Scan for the cell matching the given text and deliver its (X, Y) coordinate at center. 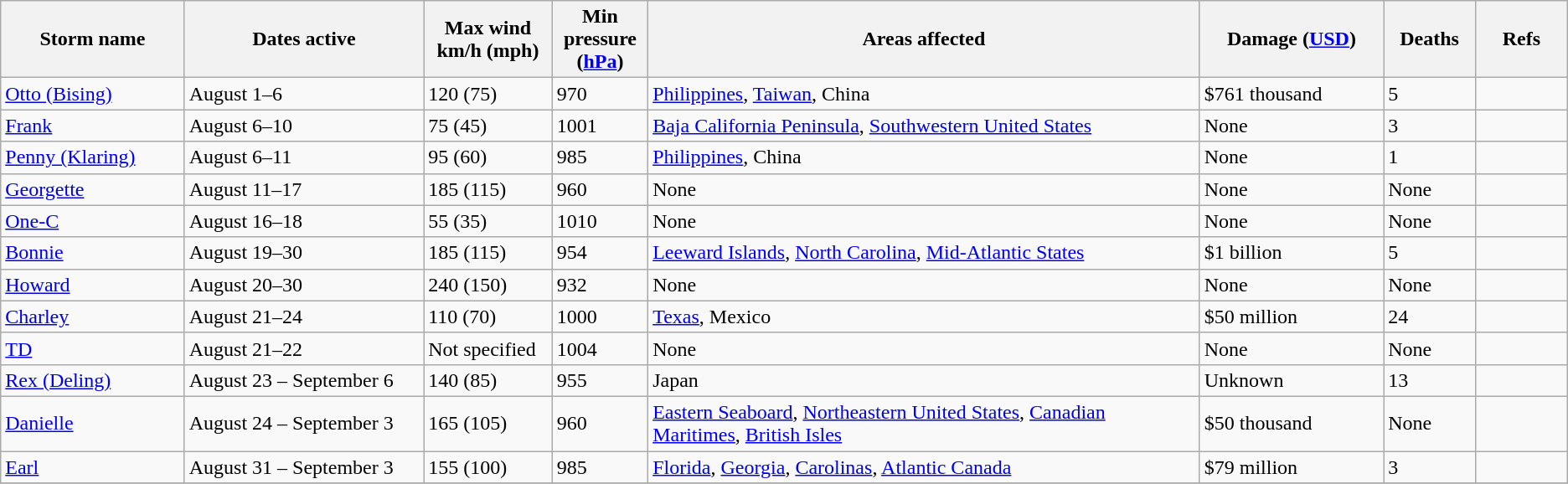
Philippines, China (925, 157)
75 (45) (488, 126)
Texas, Mexico (925, 317)
Eastern Seaboard, Northeastern United States, Canadian Maritimes, British Isles (925, 424)
August 21–24 (303, 317)
August 6–10 (303, 126)
$1 billion (1292, 253)
$761 thousand (1292, 94)
August 20–30 (303, 285)
165 (105) (488, 424)
Philippines, Taiwan, China (925, 94)
$50 thousand (1292, 424)
Damage (USD) (1292, 39)
Leeward Islands, North Carolina, Mid-Atlantic States (925, 253)
August 6–11 (303, 157)
110 (70) (488, 317)
Refs (1521, 39)
Storm name (92, 39)
970 (600, 94)
August 16–18 (303, 221)
1010 (600, 221)
Max wind km/h (mph) (488, 39)
Min pressure (hPa) (600, 39)
$50 million (1292, 317)
155 (100) (488, 466)
Areas affected (925, 39)
Earl (92, 466)
1001 (600, 126)
August 24 – September 3 (303, 424)
954 (600, 253)
1 (1430, 157)
Japan (925, 380)
TD (92, 348)
Dates active (303, 39)
240 (150) (488, 285)
Rex (Deling) (92, 380)
Florida, Georgia, Carolinas, Atlantic Canada (925, 466)
Not specified (488, 348)
Deaths (1430, 39)
One-C (92, 221)
Howard (92, 285)
55 (35) (488, 221)
955 (600, 380)
August 31 – September 3 (303, 466)
Penny (Klaring) (92, 157)
Danielle (92, 424)
1000 (600, 317)
Baja California Peninsula, Southwestern United States (925, 126)
1004 (600, 348)
August 19–30 (303, 253)
Bonnie (92, 253)
95 (60) (488, 157)
13 (1430, 380)
24 (1430, 317)
Georgette (92, 189)
Unknown (1292, 380)
120 (75) (488, 94)
Frank (92, 126)
August 1–6 (303, 94)
Otto (Bising) (92, 94)
August 23 – September 6 (303, 380)
August 11–17 (303, 189)
August 21–22 (303, 348)
Charley (92, 317)
932 (600, 285)
$79 million (1292, 466)
140 (85) (488, 380)
